Detect which cell encompasses the target text, then output its (X, Y) center coordinate. 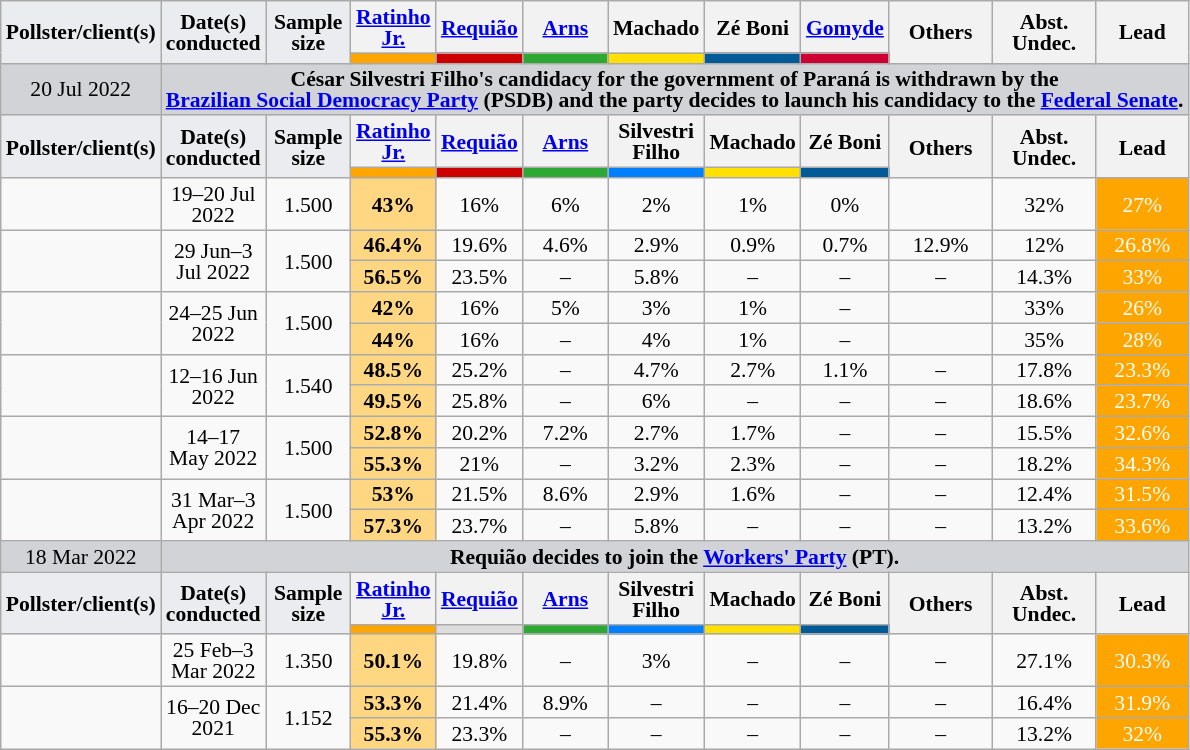
26.8% (1142, 246)
35% (1044, 338)
18.2% (1044, 464)
16–20 Dec 2021 (214, 718)
25.8% (480, 402)
4.7% (656, 370)
53% (394, 494)
29 Jun–3 Jul 2022 (214, 261)
7.2% (566, 432)
21% (480, 464)
42% (394, 308)
5% (566, 308)
2.3% (752, 464)
31.9% (1142, 702)
21.4% (480, 702)
23.5% (480, 276)
1.350 (308, 661)
1.540 (308, 385)
46.4% (394, 246)
28% (1142, 338)
57.3% (394, 526)
4.6% (566, 246)
26% (1142, 308)
19–20 Jul 2022 (214, 204)
12.9% (940, 246)
21.5% (480, 494)
12% (1044, 246)
25 Feb–3 Mar 2022 (214, 661)
34.3% (1142, 464)
49.5% (394, 402)
1.152 (308, 718)
31 Mar–3 Apr 2022 (214, 510)
14–17 May 2022 (214, 448)
48.5% (394, 370)
1.1% (845, 370)
Gomyde (845, 27)
1.6% (752, 494)
18.6% (1044, 402)
19.8% (480, 661)
31.5% (1142, 494)
17.8% (1044, 370)
56.5% (394, 276)
25.2% (480, 370)
44% (394, 338)
1.7% (752, 432)
27% (1142, 204)
14.3% (1044, 276)
32.6% (1142, 432)
18 Mar 2022 (81, 556)
52.8% (394, 432)
53.3% (394, 702)
24–25 Jun 2022 (214, 323)
0% (845, 204)
12–16 Jun 2022 (214, 385)
2% (656, 204)
0.9% (752, 246)
8.9% (566, 702)
50.1% (394, 661)
12.4% (1044, 494)
Requião decides to join the Workers' Party (PT). (675, 556)
3.2% (656, 464)
20 Jul 2022 (81, 89)
16.4% (1044, 702)
27.1% (1044, 661)
43% (394, 204)
20.2% (480, 432)
19.6% (480, 246)
30.3% (1142, 661)
8.6% (566, 494)
33.6% (1142, 526)
15.5% (1044, 432)
0.7% (845, 246)
4% (656, 338)
